Extract the [x, y] coordinate from the center of the cell holding the provided text.  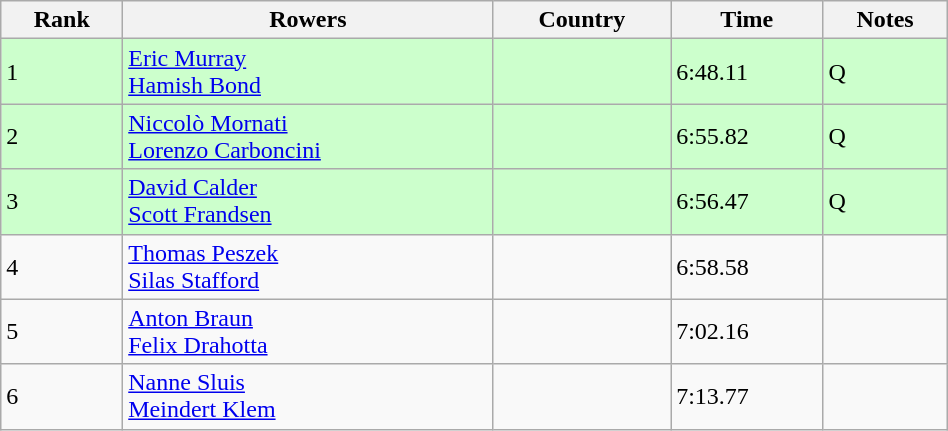
6 [62, 396]
5 [62, 332]
1 [62, 72]
Rowers [308, 20]
6:58.58 [747, 266]
Notes [885, 20]
Rank [62, 20]
Country [582, 20]
4 [62, 266]
7:02.16 [747, 332]
Time [747, 20]
6:56.47 [747, 202]
6:55.82 [747, 136]
Eric MurrayHamish Bond [308, 72]
7:13.77 [747, 396]
Anton BraunFelix Drahotta [308, 332]
David CalderScott Frandsen [308, 202]
3 [62, 202]
Niccolò MornatiLorenzo Carboncini [308, 136]
Thomas PeszekSilas Stafford [308, 266]
Nanne SluisMeindert Klem [308, 396]
2 [62, 136]
6:48.11 [747, 72]
